Determine the [x, y] coordinate at the center of the cell enclosing the given text.  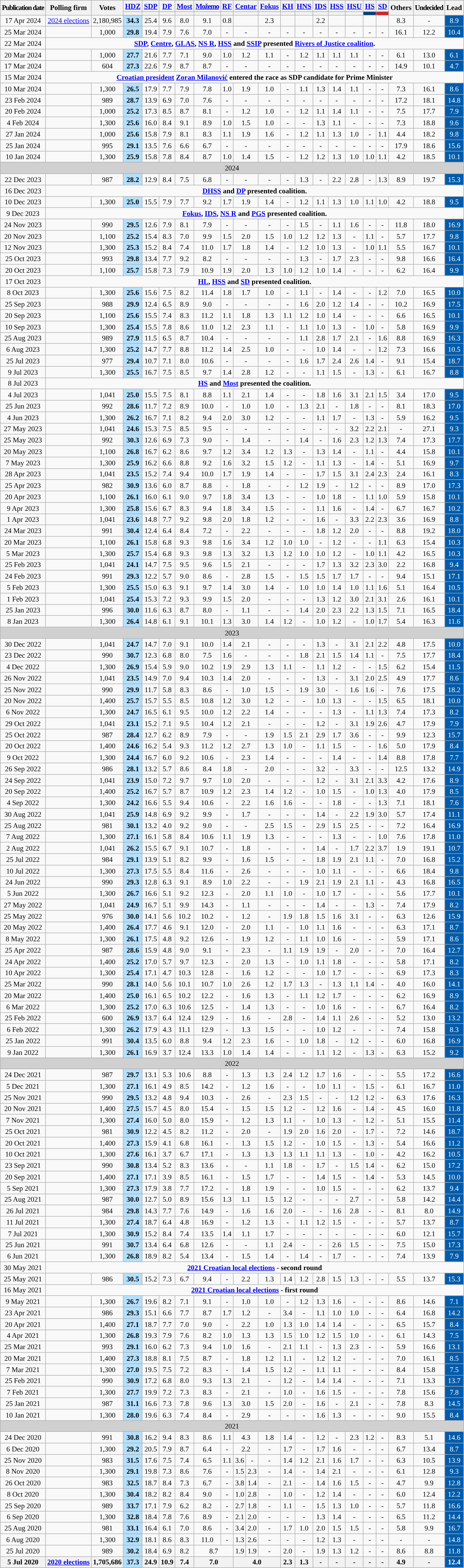
27.6 [133, 1154]
17 Apr 2024 [23, 21]
32.5 [133, 1483]
10 Mar 2024 [23, 89]
25 Aug 2021 [23, 1199]
Centar [246, 6]
DHSS and DP presented coalition. [255, 191]
24 Nov 2023 [23, 225]
10 Apr 2022 [23, 973]
HNS [304, 6]
KH [288, 6]
25 Feb 2023 [23, 565]
Fokus [270, 6]
28.2 [133, 179]
12 Nov 2023 [23, 247]
982 [107, 486]
29.7 [133, 1075]
HDZ [133, 6]
27.5 [133, 1109]
4 Sep 2022 [23, 803]
HL, HSS and SD presented coalition. [255, 281]
20 May 2023 [23, 451]
25 Jun 2021 [23, 1245]
2024 [232, 168]
20 Nov 2021 [23, 1109]
22 Dec 2023 [23, 179]
15 Mar 2024 [23, 77]
28 Apr 2023 [23, 474]
23 Feb 2024 [23, 100]
3.9 [167, 1177]
11 Jul 2021 [23, 1222]
4 Jun 2023 [23, 417]
25 Mar 2024 [23, 32]
10 Jul 2022 [23, 871]
22.6 [151, 66]
600 [107, 1018]
24 Mar 2023 [23, 531]
7 May 2023 [23, 463]
Most [185, 6]
20 Mar 2021 [23, 1358]
18.3 [429, 406]
25 Nov 2022 [23, 690]
25 Oct 2023 [23, 259]
25 Aug 2022 [23, 825]
30.3 [133, 440]
995 [107, 145]
25 Jul 2022 [23, 860]
7 Nov 2021 [23, 1120]
1 Feb 2023 [23, 599]
25 Feb 2022 [23, 1018]
23 Dec 2022 [23, 655]
12.1 [429, 1234]
20 Oct 2023 [23, 270]
5 Jun 2022 [23, 893]
2022 [232, 1063]
25 Oct 2022 [23, 735]
10 Dec 2023 [23, 202]
22 Mar 2024 [23, 44]
HS and Most presented the coalition. [255, 383]
24.2 [133, 803]
26 Oct 2020 [23, 1483]
20 Sep 2021 [23, 1177]
24 Dec 2020 [23, 1437]
32.8 [133, 1517]
29 Oct 2022 [23, 723]
9 Apr 2023 [23, 508]
2020 elections [68, 1562]
37.3 [133, 1562]
21.6 [151, 55]
20 Oct 2021 [23, 1143]
7 Feb 2021 [23, 1392]
9 Jul 2023 [23, 372]
17 Oct 2023 [23, 281]
25.8 [133, 508]
26.5 [133, 89]
HS [370, 6]
6 Feb 2022 [23, 1030]
604 [107, 66]
6 Nov 2022 [23, 712]
19.8 [151, 1471]
30.5 [133, 1279]
6 Dec 2020 [23, 1449]
6 Jun 2021 [23, 1256]
29.4 [133, 361]
Lead [454, 8]
6 Sep 2020 [23, 1517]
Publication date [23, 8]
19.9 [151, 1392]
25 Apr 2023 [23, 486]
28.0 [133, 1415]
20 Apr 2023 [23, 497]
19.7 [429, 179]
IDS [321, 6]
8 May 2022 [23, 939]
33.1 [133, 1528]
25 Jul 2023 [23, 361]
25.3 [133, 247]
32.9 [133, 1539]
25 Jul 2020 [23, 1551]
27 May 2022 [23, 905]
20 Sep 2023 [23, 316]
HSS [337, 6]
8 Jul 2023 [23, 383]
25 Mar 2021 [23, 1347]
19.5 [151, 1369]
2,180,985 [107, 21]
4 Jul 2023 [23, 395]
SDP [151, 6]
23.6 [133, 519]
20 May 2022 [23, 927]
9 Jan 2022 [23, 1052]
28.4 [133, 735]
23 Apr 2021 [23, 1313]
9 Oct 2022 [23, 758]
996 [107, 610]
19.1 [429, 848]
24 Apr 2022 [23, 962]
5 Jul 2020 [23, 1562]
19.4 [151, 32]
24.1 [133, 565]
25 Jan 2022 [23, 1041]
20 Mar 2023 [23, 542]
5 Sep 2021 [23, 1188]
20 Sep 2022 [23, 791]
30 Dec 2022 [23, 644]
9 Dec 2023 [23, 214]
27.0 [133, 1369]
30 May 2021 [23, 1267]
4 Dec 2022 [23, 667]
4 Apr 2021 [23, 1336]
25 Sep 2020 [23, 1506]
6 Aug 2023 [23, 349]
23.9 [133, 780]
20 Feb 2024 [23, 111]
10 Jan 2021 [23, 1415]
8 Oct 2020 [23, 1494]
17 Mar 2024 [23, 66]
31.1 [133, 1404]
8 Jan 2023 [23, 621]
25 Feb 2021 [23, 1381]
4.6 [167, 927]
25 Jan 2023 [23, 610]
25 May 2023 [23, 440]
17.4 [429, 814]
19.3 [151, 1336]
7 Aug 2022 [23, 837]
27.9 [133, 338]
8 Nov 2020 [23, 1471]
25 Aug 2020 [23, 1528]
23 Sep 2021 [23, 1165]
20.5 [151, 1449]
SD [383, 6]
Možemo [207, 6]
25 May 2021 [23, 1279]
5 Dec 2021 [23, 1086]
Fokus, IDS, NS R and PGS presented coalition. [255, 214]
SDP, Centre, GLAS, NS R, HSS and SSIP presented Rivers of Justice coalition. [255, 44]
31.5 [133, 1460]
5 Feb 2023 [23, 588]
26 Sep 2022 [23, 769]
25 Nov 2021 [23, 1097]
33.7 [133, 1506]
HSU [354, 6]
988 [107, 304]
10.8 [207, 701]
9 May 2021 [23, 1302]
18.6 [429, 145]
2024 elections [68, 21]
26 Nov 2022 [23, 678]
1,705,686 [107, 1562]
25 Apr 2022 [23, 950]
4 Feb 2024 [23, 123]
2021 [232, 1426]
6 Aug 2020 [23, 1539]
Others [401, 8]
27 Jan 2024 [23, 134]
20 Oct 2022 [23, 746]
Votes [107, 8]
28.7 [133, 100]
25 Oct 2021 [23, 1132]
24.4 [133, 758]
0.8 [227, 21]
20 Mar 2024 [23, 55]
25 Jan 2024 [23, 145]
12.0 [207, 927]
20 Mar 2022 [23, 995]
2021 Croatian local elections - first round [255, 1290]
16 Dec 2023 [23, 191]
25 Mar 2022 [23, 984]
20 Nov 2022 [23, 701]
30.1 [133, 825]
4.1 [167, 1143]
25 Jun 2023 [23, 406]
6 Mar 2022 [23, 1007]
18.9 [151, 1256]
976 [107, 916]
14.0 [151, 984]
24 Sep 2022 [23, 780]
25 Sep 2023 [23, 304]
30 Aug 2022 [23, 814]
2 Aug 2022 [23, 848]
Polling firm [68, 8]
RF [227, 6]
24 Jun 2022 [23, 882]
1 Apr 2023 [23, 519]
7 Mar 2021 [23, 1369]
Croatian president Zoran Milanović entered the race as SDP candidate for Prime Minister [255, 77]
25 May 2022 [23, 916]
DP [167, 6]
10 Oct 2021 [23, 1154]
26 Jul 2021 [23, 1211]
20 Apr 2021 [23, 1324]
5 Mar 2023 [23, 553]
27 May 2023 [23, 429]
Undecided [429, 8]
24 Feb 2023 [23, 576]
7 Jul 2021 [23, 1234]
16 May 2021 [23, 1290]
23.1 [133, 723]
29.2 [133, 1449]
34.3 [133, 21]
10 Sep 2023 [23, 327]
19.2 [429, 531]
20 Nov 2023 [23, 236]
25 Nov 2020 [23, 1460]
977 [107, 361]
25 Jan 2021 [23, 1404]
18.5 [429, 157]
24 Dec 2021 [23, 1075]
25 Aug 2023 [23, 338]
2023 [232, 633]
10 Jan 2024 [23, 157]
2021 Croatian local elections - second round [255, 1267]
8 Oct 2023 [23, 293]
30.2 [133, 1551]
